Identify which cell holds the provided text, then report its (x, y) central coordinate. 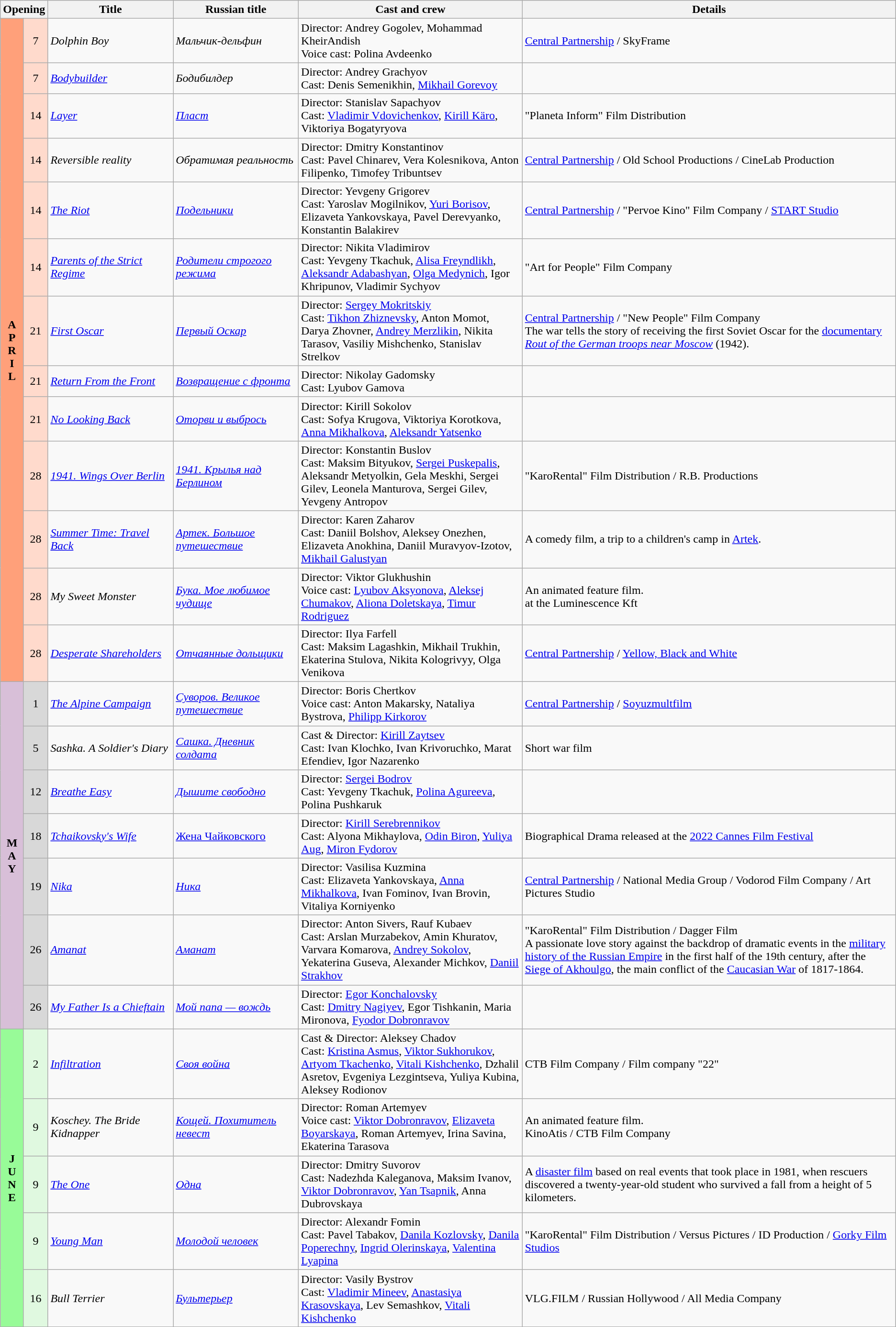
Director: Vasilisa Kuzmina Cast: Elizaveta Yankovskaya, Anna Mikhalkova, Ivan Fominov, Ivan Brovin, Vitaliya Korniyenko (411, 886)
Director: Egor Konchalovsky Cast: Dmitry Nagiyev, Egor Tishkanin, Maria Mironova, Fyodor Dobronravov (411, 1007)
Biographical Drama released at the 2022 Cannes Film Festival (709, 836)
Director: Alexandr Fomin Cast: Pavel Tabakov, Danila Kozlovsky, Danila Poperechny, Ingrid Olerinskaya, Valentina Lyapina (411, 1241)
Central Partnership / Yellow, Black and White (709, 654)
Director: Nikolay Gadomsky Cast: Lyubov Gamova (411, 381)
Director: Stanislav Sapachyov Cast: Vladimir Vdovichenkov, Kirill Käro, Viktoriya Bogatyryova (411, 116)
MAY (12, 856)
Summer Time: Travel Back (111, 539)
Аманат (236, 950)
Director: Dmitry Konstantinov Cast: Pavel Chinarev, Vera Kolesnikova, Anton Filipenko, Timofey Tribuntsev (411, 160)
Central Partnership / Old School Productions / CineLab Production (709, 160)
The Riot (111, 211)
19 (35, 886)
The One (111, 1184)
Sashka. A Soldier's Diary (111, 748)
Return From the Front (111, 381)
Дышите свободно (236, 792)
Обратимая реальность (236, 160)
Мой папа — вождь (236, 1007)
Director: Ilya Farfell Cast: Maksim Lagashkin, Mikhail Trukhin, Ekaterina Stulova, Nikita Kologrivyy, Olga Venikova (411, 654)
First Oscar (111, 331)
1941. Крылья над Берлином (236, 476)
Layer (111, 116)
Bull Terrier (111, 1298)
Подельники (236, 211)
Desperate Shareholders (111, 654)
Cast and crew (411, 10)
Director: Sergei Bodrov Cast: Yevgeny Tkachuk, Polina Agureeva, Polina Pushkaruk (411, 792)
Short war film (709, 748)
Кощей. Похититель невест (236, 1127)
Breathe Easy (111, 792)
Koschey. The Bride Kidnapper (111, 1127)
Director: Boris Chertkov Voice cast: Anton Makarsky, Nataliya Bystrova, Philipp Kirkorov (411, 704)
Жена Чайковского (236, 836)
"Art for People" Film Company (709, 267)
Amanat (111, 950)
Родители строгого режима (236, 267)
Director: Andrey Grachyov Cast: Denis Semenikhin, Mikhail Gorevoy (411, 78)
Суворов. Великое путешествие (236, 704)
Russian title (236, 10)
A comedy film, a trip to a children's camp in Artek. (709, 539)
My Sweet Monster (111, 596)
Молодой человек (236, 1241)
Бодибилдер (236, 78)
Infiltration (111, 1064)
Central Partnership / SkyFrame (709, 41)
Бука. Мое любимое чудище (236, 596)
Bodybuilder (111, 78)
Своя война (236, 1064)
Cast & Director: Kirill Zaytsev Cast: Ivan Klochko, Ivan Krivoruchko, Marat Efendiev, Igor Nazarenko (411, 748)
16 (35, 1298)
Ника (236, 886)
12 (35, 792)
1 (35, 704)
Первый Оскар (236, 331)
Reversible reality (111, 160)
Director: Nikita Vladimirov Cast: Yevgeny Tkachuk, Alisa Freyndlikh, Aleksandr Adabashyan, Olga Medynich, Igor Khripunov, Vladimir Sychyov (411, 267)
"KaroRental" Film Distribution / R.B. Productions (709, 476)
Сашка. Дневник солдата (236, 748)
Nika (111, 886)
Возвращение с фронта (236, 381)
Director: Viktor Glukhushin Voice cast: Lyubov Aksyonova, Aleksej Chumakov, Aliona Doletskaya, Timur Rodriguez (411, 596)
CTB Film Company / Film company "22" (709, 1064)
The Alpine Campaign (111, 704)
Dolphin Boy (111, 41)
Details (709, 10)
Tchaikovsky's Wife (111, 836)
Пласт (236, 116)
18 (35, 836)
Director: Yevgeny Grigorev Cast: Yaroslav Mogilnikov, Yuri Borisov, Elizaveta Yankovskaya, Pavel Derevyanko, Konstantin Balakirev (411, 211)
Central Partnership / National Media Group / Vodorod Film Company / Art Pictures Studio (709, 886)
Бультерьер (236, 1298)
Central Partnership / Soyuzmultfilm (709, 704)
Parents of the Strict Regime (111, 267)
No Looking Back (111, 419)
Central Partnership / "Pervoe Kino" Film Company / START Studio (709, 211)
Director: Dmitry Suvorov Cast: Nadezhda Kaleganova, Maksim Ivanov, Viktor Dobronravov, Yan Tsapnik, Anna Dubrovskaya (411, 1184)
5 (35, 748)
2 (35, 1064)
"KaroRental" Film Distribution / Versus Pictures / ID Production / Gorky Film Studios (709, 1241)
Оторви и выбрось (236, 419)
Director: Karen Zaharov Cast: Daniil Bolshov, Aleksey Onezhen, Elizaveta Anokhina, Daniil Muravyov-Izotov, Mikhail Galustyan (411, 539)
Young Man (111, 1241)
Director: Andrey Gogolev, Mohammad KheirAndish Voice cast: Polina Avdeenko (411, 41)
Артек. Большое путешествие (236, 539)
Title (111, 10)
Мальчик-дельфин (236, 41)
1941. Wings Over Berlin (111, 476)
Director: Kirill Serebrennikov Cast: Alyona Mikhaylova, Odin Biron, Yuliya Aug, Miron Fydorov (411, 836)
Opening (24, 10)
"Planeta Inform" Film Distribution (709, 116)
APRIL (12, 350)
Director: Kirill Sokolov Cast: Sofya Krugova, Viktoriya Korotkova, Anna Mikhalkova, Aleksandr Yatsenko (411, 419)
An animated feature film. at the Luminescence Kft (709, 596)
An animated feature film. KinoAtis / CTB Film Company (709, 1127)
Одна (236, 1184)
JUNE (12, 1178)
VLG.FILM / Russian Hollywood / All Media Company (709, 1298)
Отчаянные дольщики (236, 654)
Director: Roman Artemyev Voice cast: Viktor Dobronravov, Elizaveta Boyarskaya, Roman Artemyev, Irina Savina, Ekaterina Tarasova (411, 1127)
Director: Vasily Bystrov Cast: Vladimir Mineev, Anastasiya Krasovskaya, Lev Semashkov, Vitali Kishchenko (411, 1298)
My Father Is a Chieftain (111, 1007)
